Detect which cell encompasses the target text, then output its [x, y] center coordinate. 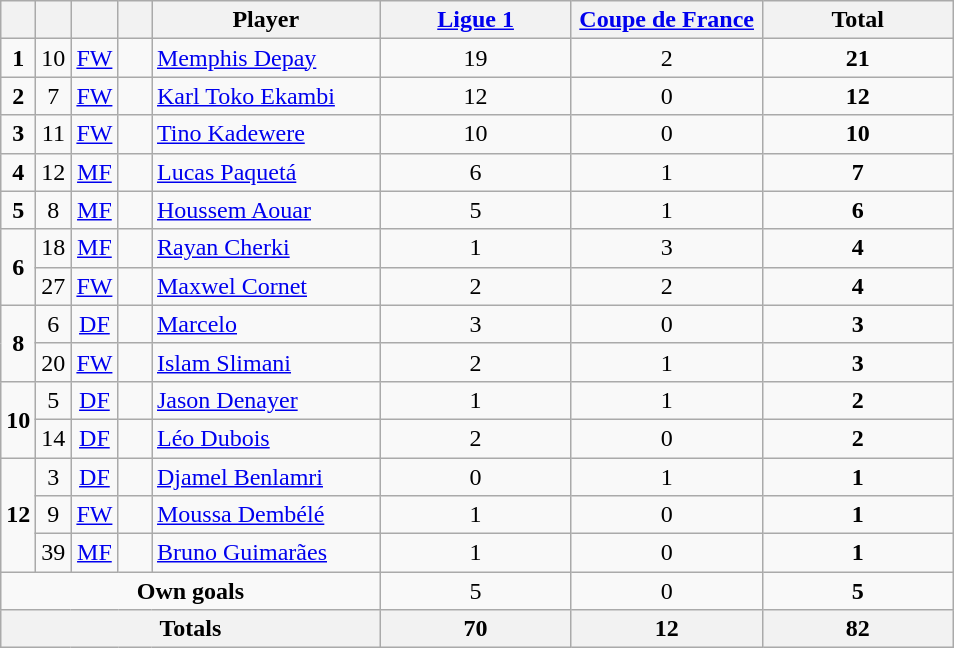
Lucas Paquetá [266, 172]
Ligue 1 [476, 20]
70 [476, 629]
Léo Dubois [266, 438]
Own goals [190, 591]
18 [54, 248]
Total [858, 20]
11 [54, 134]
Bruno Guimarães [266, 553]
9 [54, 515]
Tino Kadewere [266, 134]
Player [266, 20]
20 [54, 362]
Moussa Dembélé [266, 515]
19 [476, 58]
Memphis Depay [266, 58]
39 [54, 553]
27 [54, 286]
Totals [190, 629]
82 [858, 629]
Jason Denayer [266, 400]
Coupe de France [666, 20]
14 [54, 438]
Islam Slimani [266, 362]
Houssem Aouar [266, 210]
Karl Toko Ekambi [266, 96]
Rayan Cherki [266, 248]
Marcelo [266, 324]
21 [858, 58]
Maxwel Cornet [266, 286]
Djamel Benlamri [266, 477]
